Provide the (x, y) coordinate of the cell's center where the given text is located.  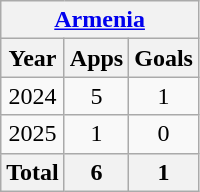
Goals (164, 58)
Apps (96, 58)
Year (33, 58)
6 (96, 172)
5 (96, 96)
Armenia (100, 20)
2025 (33, 134)
0 (164, 134)
Total (33, 172)
2024 (33, 96)
